Locate the cell with the specified text and output its [x, y] center coordinate. 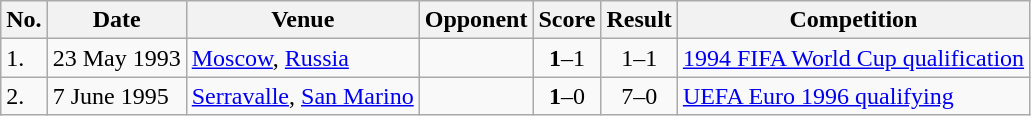
Venue [302, 20]
Score [567, 20]
Opponent [476, 20]
Competition [853, 20]
2. [24, 96]
Serravalle, San Marino [302, 96]
1–0 [567, 96]
No. [24, 20]
1. [24, 58]
Result [639, 20]
Date [116, 20]
UEFA Euro 1996 qualifying [853, 96]
7 June 1995 [116, 96]
Moscow, Russia [302, 58]
1994 FIFA World Cup qualification [853, 58]
23 May 1993 [116, 58]
7–0 [639, 96]
